From the cell containing the given text, extract its center point as (x, y) coordinate. 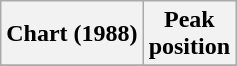
Chart (1988) (72, 34)
Peakposition (189, 34)
